Pinpoint the cell where the given text exists, returning its [x, y] midpoint coordinate. 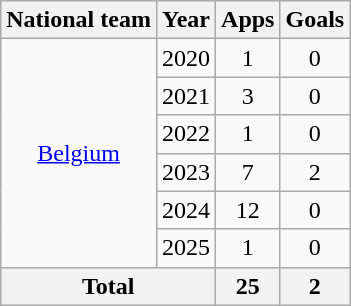
2024 [186, 210]
12 [248, 210]
3 [248, 96]
Total [108, 286]
Belgium [79, 153]
National team [79, 20]
Apps [248, 20]
25 [248, 286]
2025 [186, 248]
Goals [315, 20]
2020 [186, 58]
7 [248, 172]
2023 [186, 172]
Year [186, 20]
2021 [186, 96]
2022 [186, 134]
